Capture the cell that displays the provided text and extract its [x, y] central coordinate. 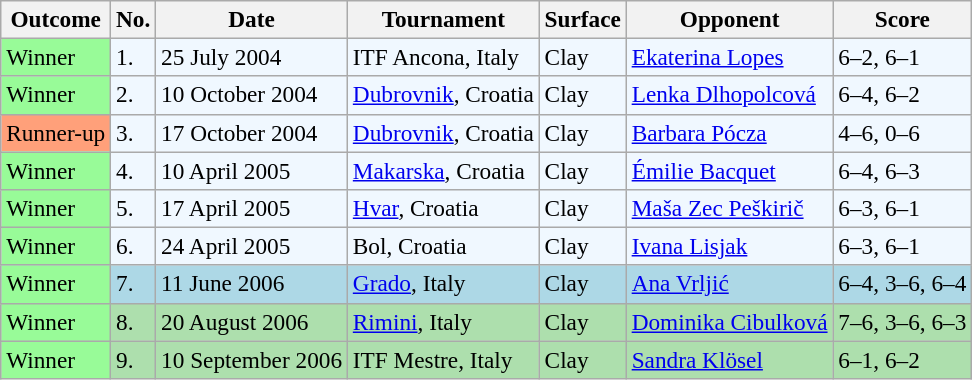
Bol, Croatia [443, 246]
ITF Mestre, Italy [443, 359]
Rimini, Italy [443, 322]
4. [134, 170]
Date [252, 19]
11 June 2006 [252, 284]
6–4, 6–2 [902, 95]
Opponent [730, 19]
7. [134, 284]
10 September 2006 [252, 359]
Hvar, Croatia [443, 208]
Lenka Dlhopolcová [730, 95]
No. [134, 19]
Ivana Lisjak [730, 246]
Surface [582, 19]
Grado, Italy [443, 284]
Dominika Cibulková [730, 322]
10 October 2004 [252, 95]
1. [134, 57]
8. [134, 322]
9. [134, 359]
Outcome [56, 19]
17 April 2005 [252, 208]
5. [134, 208]
2. [134, 95]
Ana Vrljić [730, 284]
6–4, 3–6, 6–4 [902, 284]
6–2, 6–1 [902, 57]
Sandra Klösel [730, 359]
7–6, 3–6, 6–3 [902, 322]
4–6, 0–6 [902, 133]
25 July 2004 [252, 57]
24 April 2005 [252, 246]
Runner-up [56, 133]
Tournament [443, 19]
Ekaterina Lopes [730, 57]
17 October 2004 [252, 133]
3. [134, 133]
6–1, 6–2 [902, 359]
ITF Ancona, Italy [443, 57]
Score [902, 19]
10 April 2005 [252, 170]
Makarska, Croatia [443, 170]
Émilie Bacquet [730, 170]
Maša Zec Peškirič [730, 208]
Barbara Pócza [730, 133]
20 August 2006 [252, 322]
6. [134, 246]
6–4, 6–3 [902, 170]
